Return (x, y) of the center of cell containing provided text 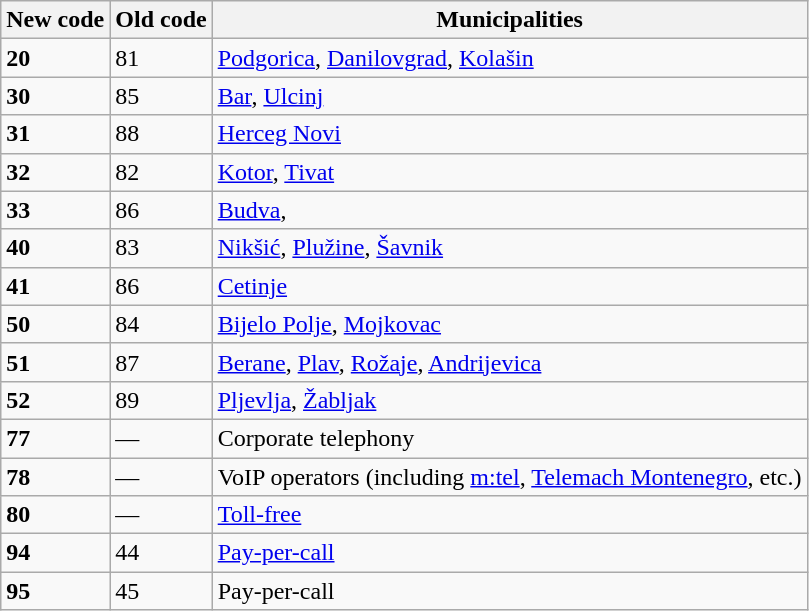
88 (161, 134)
40 (56, 248)
33 (56, 210)
Kotor, Tivat (510, 172)
Berane, Plav, Rožaje, Andrijevica (510, 362)
52 (56, 400)
30 (56, 96)
Old code (161, 20)
41 (56, 286)
85 (161, 96)
Bijelo Polje, Mojkovac (510, 324)
Bar, Ulcinj (510, 96)
Herceg Novi (510, 134)
81 (161, 58)
Nikšić, Plužine, Šavnik (510, 248)
44 (161, 553)
51 (56, 362)
32 (56, 172)
84 (161, 324)
VoIP operators (including m:tel, Telemach Montenegro, etc.) (510, 477)
87 (161, 362)
89 (161, 400)
31 (56, 134)
20 (56, 58)
Toll-free (510, 515)
94 (56, 553)
Podgorica, Danilovgrad, Kolašin (510, 58)
80 (56, 515)
45 (161, 591)
95 (56, 591)
Budva, (510, 210)
77 (56, 438)
50 (56, 324)
New code (56, 20)
78 (56, 477)
Corporate telephony (510, 438)
Municipalities (510, 20)
Pljevlja, Žabljak (510, 400)
83 (161, 248)
Cetinje (510, 286)
82 (161, 172)
